Locate the cell with the specified text and output its (x, y) center coordinate. 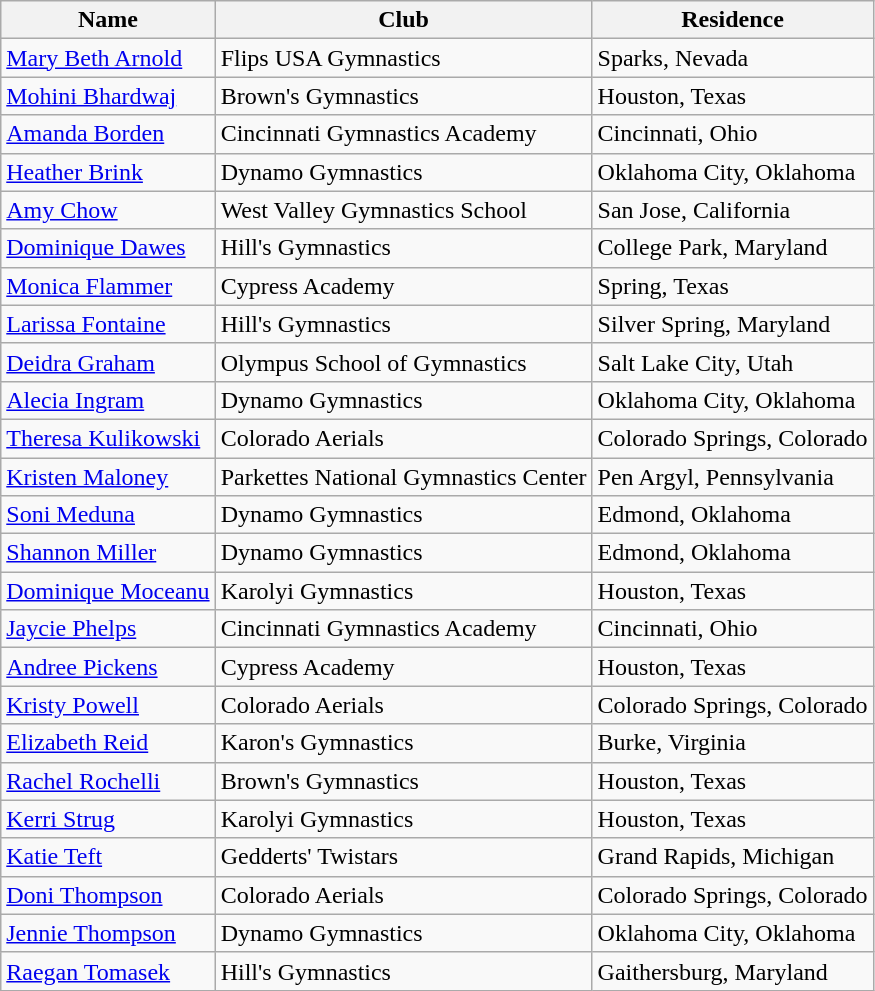
Raegan Tomasek (108, 971)
Rachel Rochelli (108, 781)
Kristen Maloney (108, 477)
Karon's Gymnastics (404, 743)
College Park, Maryland (732, 248)
West Valley Gymnastics School (404, 210)
Heather Brink (108, 172)
Jennie Thompson (108, 933)
Grand Rapids, Michigan (732, 857)
Theresa Kulikowski (108, 438)
Jaycie Phelps (108, 629)
Amanda Borden (108, 134)
Larissa Fontaine (108, 324)
Dominique Moceanu (108, 591)
Deidra Graham (108, 362)
Mohini Bhardwaj (108, 96)
Parkettes National Gymnastics Center (404, 477)
San Jose, California (732, 210)
Gaithersburg, Maryland (732, 971)
Doni Thompson (108, 895)
Pen Argyl, Pennsylvania (732, 477)
Andree Pickens (108, 667)
Name (108, 20)
Alecia Ingram (108, 400)
Mary Beth Arnold (108, 58)
Katie Teft (108, 857)
Gedderts' Twistars (404, 857)
Amy Chow (108, 210)
Spring, Texas (732, 286)
Kerri Strug (108, 819)
Salt Lake City, Utah (732, 362)
Silver Spring, Maryland (732, 324)
Club (404, 20)
Olympus School of Gymnastics (404, 362)
Elizabeth Reid (108, 743)
Soni Meduna (108, 515)
Shannon Miller (108, 553)
Monica Flammer (108, 286)
Kristy Powell (108, 705)
Burke, Virginia (732, 743)
Sparks, Nevada (732, 58)
Residence (732, 20)
Flips USA Gymnastics (404, 58)
Dominique Dawes (108, 248)
